Capture the cell that displays the provided text and extract its [X, Y] central coordinate. 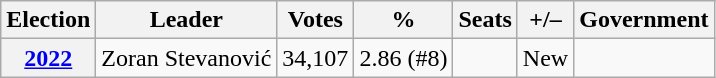
2.86 (#8) [404, 58]
% [404, 20]
+/– [545, 20]
Government [644, 20]
Votes [316, 20]
Zoran Stevanović [186, 58]
New [545, 58]
Seats [485, 20]
Leader [186, 20]
Election [48, 20]
2022 [48, 58]
34,107 [316, 58]
